Capture the cell that displays the provided text and extract its (X, Y) central coordinate. 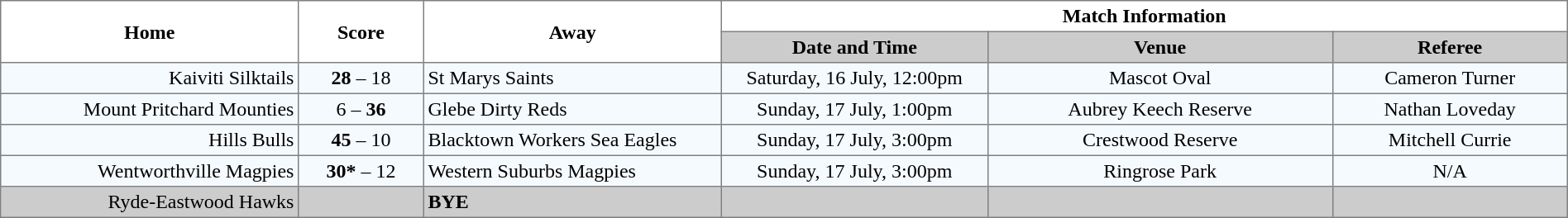
Aubrey Keech Reserve (1159, 109)
Sunday, 17 July, 1:00pm (854, 109)
Crestwood Reserve (1159, 140)
Wentworthville Magpies (150, 171)
Mount Pritchard Mounties (150, 109)
Mitchell Currie (1450, 140)
30* – 12 (361, 171)
Western Suburbs Magpies (572, 171)
Nathan Loveday (1450, 109)
St Marys Saints (572, 78)
Home (150, 31)
28 – 18 (361, 78)
Kaiviti Silktails (150, 78)
Match Information (1145, 17)
Date and Time (854, 47)
Referee (1450, 47)
Away (572, 31)
BYE (572, 202)
Ryde-Eastwood Hawks (150, 202)
Mascot Oval (1159, 78)
N/A (1450, 171)
45 – 10 (361, 140)
Glebe Dirty Reds (572, 109)
Blacktown Workers Sea Eagles (572, 140)
Saturday, 16 July, 12:00pm (854, 78)
Score (361, 31)
6 – 36 (361, 109)
Cameron Turner (1450, 78)
Hills Bulls (150, 140)
Ringrose Park (1159, 171)
Venue (1159, 47)
